Extract the [X, Y] coordinate from the center of the cell holding the provided text.  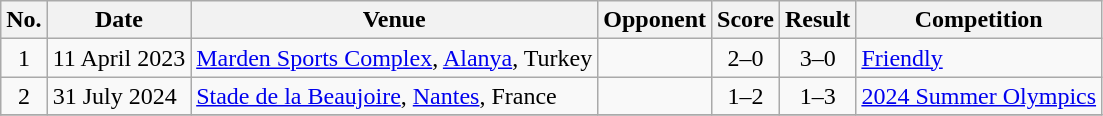
11 April 2023 [119, 58]
2–0 [746, 58]
Venue [394, 20]
31 July 2024 [119, 96]
Score [746, 20]
1–3 [817, 96]
1 [24, 58]
Opponent [655, 20]
Competition [979, 20]
2 [24, 96]
Friendly [979, 58]
Result [817, 20]
Stade de la Beaujoire, Nantes, France [394, 96]
Date [119, 20]
1–2 [746, 96]
No. [24, 20]
2024 Summer Olympics [979, 96]
3–0 [817, 58]
Marden Sports Complex, Alanya, Turkey [394, 58]
